Identify which cell holds the provided text, then report its [X, Y] central coordinate. 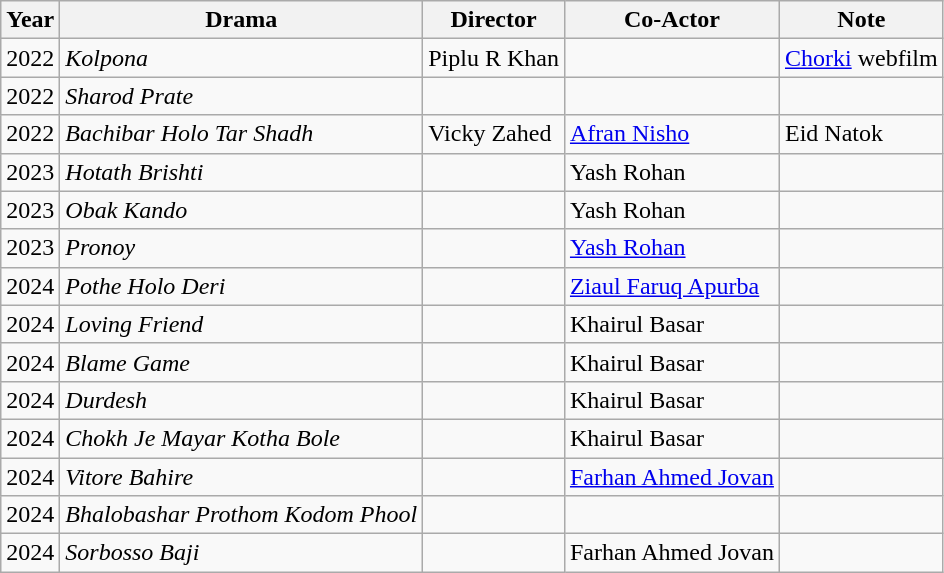
Pothe Holo Deri [242, 286]
Chorki webfilm [861, 58]
Vicky Zahed [494, 134]
Ziaul Faruq Apurba [672, 286]
Bachibar Holo Tar Shadh [242, 134]
Piplu R Khan [494, 58]
Sharod Prate [242, 96]
Blame Game [242, 362]
Co-Actor [672, 20]
Obak Kando [242, 210]
Chokh Je Mayar Kotha Bole [242, 438]
Sorbosso Baji [242, 553]
Pronoy [242, 248]
Loving Friend [242, 324]
Durdesh [242, 400]
Bhalobashar Prothom Kodom Phool [242, 515]
Eid Natok [861, 134]
Afran Nisho [672, 134]
Kolpona [242, 58]
Director [494, 20]
Hotath Brishti [242, 172]
Year [30, 20]
Note [861, 20]
Drama [242, 20]
Vitore Bahire [242, 477]
